Return the (X, Y) coordinate for the center point of the cell that contains the specified text.  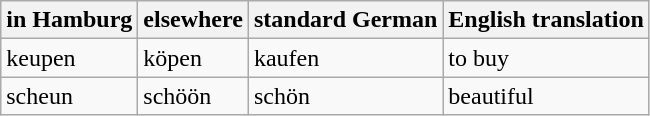
beautiful (546, 96)
to buy (546, 58)
köpen (194, 58)
scheun (70, 96)
English translation (546, 20)
schön (345, 96)
elsewhere (194, 20)
standard German (345, 20)
keupen (70, 58)
kaufen (345, 58)
schöön (194, 96)
in Hamburg (70, 20)
